Locate the cell with the specified text and output its (X, Y) center coordinate. 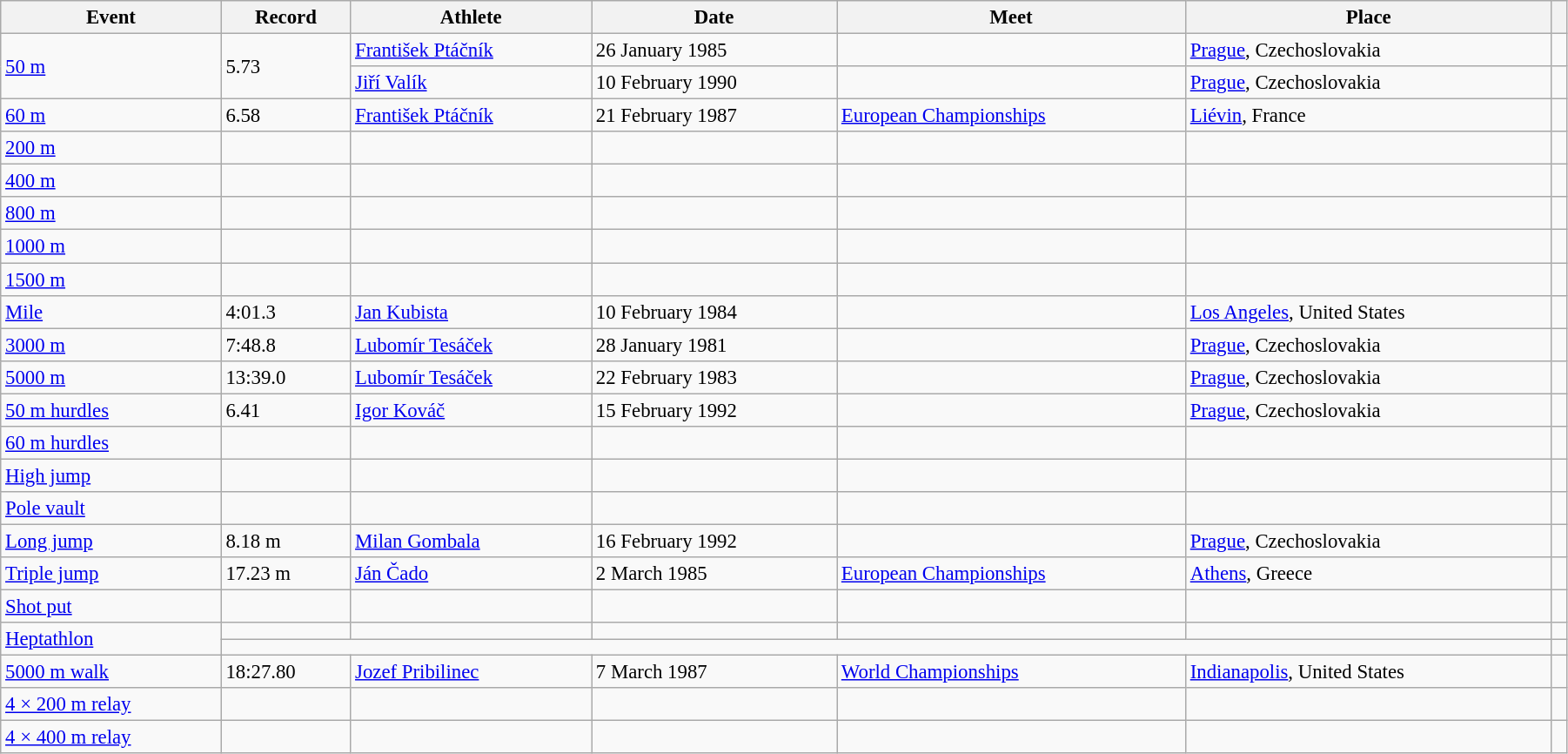
Meet (1011, 17)
5000 m walk (111, 672)
2 March 1985 (714, 574)
60 m (111, 116)
Place (1368, 17)
400 m (111, 181)
1000 m (111, 246)
8.18 m (285, 541)
World Championships (1011, 672)
10 February 1990 (714, 83)
Shot put (111, 607)
21 February 1987 (714, 116)
17.23 m (285, 574)
Athlete (472, 17)
6.58 (285, 116)
3000 m (111, 345)
60 m hurdles (111, 443)
Record (285, 17)
Pole vault (111, 508)
5.73 (285, 66)
Los Angeles, United States (1368, 312)
800 m (111, 213)
1500 m (111, 279)
200 m (111, 148)
26 January 1985 (714, 50)
Ján Čado (472, 574)
Igor Kováč (472, 410)
Athens, Greece (1368, 574)
7:48.8 (285, 345)
Jozef Pribilinec (472, 672)
6.41 (285, 410)
50 m hurdles (111, 410)
Milan Gombala (472, 541)
Mile (111, 312)
High jump (111, 475)
Long jump (111, 541)
16 February 1992 (714, 541)
13:39.0 (285, 377)
Jiří Valík (472, 83)
4 × 200 m relay (111, 704)
18:27.80 (285, 672)
28 January 1981 (714, 345)
Triple jump (111, 574)
Jan Kubista (472, 312)
Liévin, France (1368, 116)
Event (111, 17)
10 February 1984 (714, 312)
50 m (111, 66)
Date (714, 17)
4:01.3 (285, 312)
15 February 1992 (714, 410)
5000 m (111, 377)
7 March 1987 (714, 672)
4 × 400 m relay (111, 737)
Indianapolis, United States (1368, 672)
22 February 1983 (714, 377)
Heptathlon (111, 639)
